Extract the [X, Y] coordinate from the center of the cell holding the provided text.  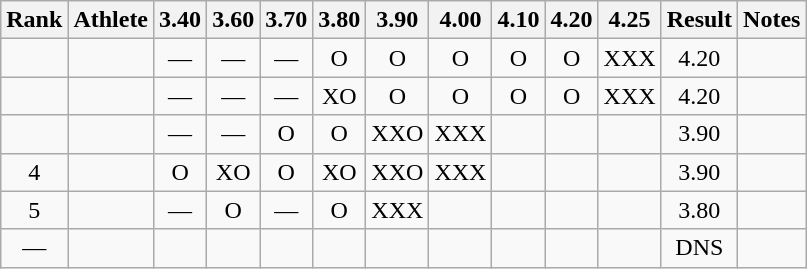
Athlete [111, 20]
4.10 [518, 20]
Notes [772, 20]
Result [699, 20]
Rank [34, 20]
4.00 [460, 20]
3.40 [180, 20]
3.60 [234, 20]
5 [34, 210]
4.25 [630, 20]
DNS [699, 248]
3.70 [286, 20]
4 [34, 172]
